Extract the [X, Y] coordinate from the center of the cell holding the provided text.  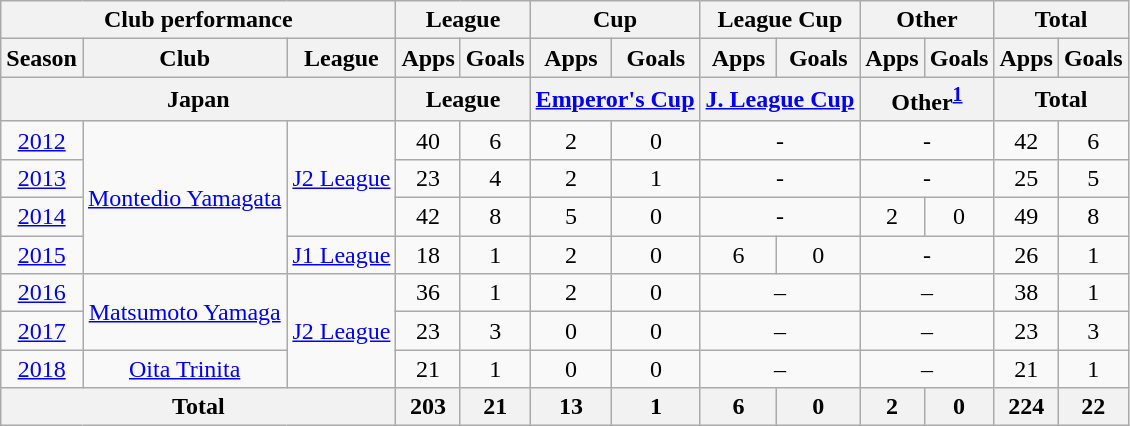
League Cup [780, 20]
22 [1093, 407]
25 [1026, 178]
2018 [42, 369]
Matsumoto Yamaga [184, 312]
2017 [42, 331]
26 [1026, 255]
2013 [42, 178]
Montedio Yamagata [184, 197]
J1 League [342, 255]
36 [428, 293]
Club [184, 58]
2016 [42, 293]
Club performance [198, 20]
13 [571, 407]
2014 [42, 217]
Oita Trinita [184, 369]
203 [428, 407]
2015 [42, 255]
40 [428, 140]
18 [428, 255]
224 [1026, 407]
Other1 [927, 100]
Emperor's Cup [615, 100]
Cup [615, 20]
2012 [42, 140]
Japan [198, 100]
38 [1026, 293]
J. League Cup [780, 100]
49 [1026, 217]
Season [42, 58]
Other [927, 20]
4 [495, 178]
